Return (x, y) of the center of cell containing provided text 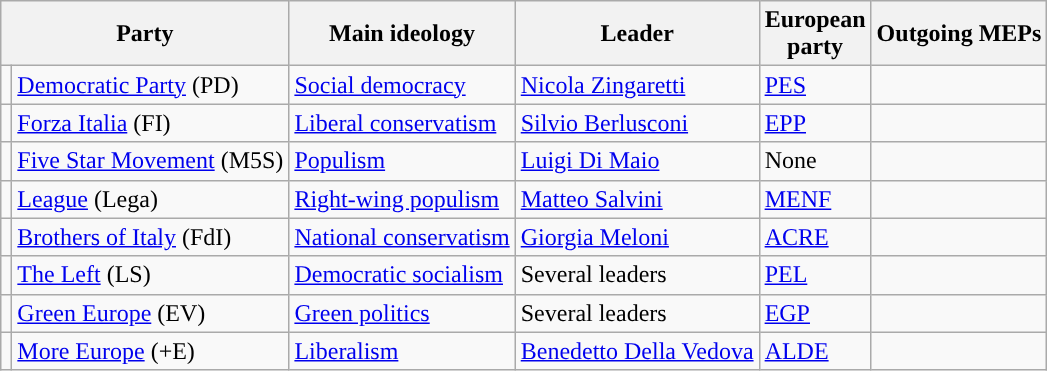
Right-wing populism (402, 199)
Populism (402, 161)
Luigi Di Maio (637, 161)
Main ideology (402, 34)
Democratic socialism (402, 275)
More Europe (+E) (150, 351)
League (Lega) (150, 199)
ALDE (815, 351)
Liberalism (402, 351)
Matteo Salvini (637, 199)
Outgoing MEPs (959, 34)
Benedetto Della Vedova (637, 351)
ACRE (815, 237)
PES (815, 85)
Democratic Party (PD) (150, 85)
PEL (815, 275)
Nicola Zingaretti (637, 85)
The Left (LS) (150, 275)
EGP (815, 313)
MENF (815, 199)
Europeanparty (815, 34)
Party (145, 34)
National conservatism (402, 237)
Forza Italia (FI) (150, 123)
Green Europe (EV) (150, 313)
Green politics (402, 313)
Silvio Berlusconi (637, 123)
Liberal conservatism (402, 123)
Brothers of Italy (FdI) (150, 237)
Five Star Movement (M5S) (150, 161)
Leader (637, 34)
Social democracy (402, 85)
Giorgia Meloni (637, 237)
EPP (815, 123)
None (815, 161)
